Return (x, y) of the center of cell containing provided text 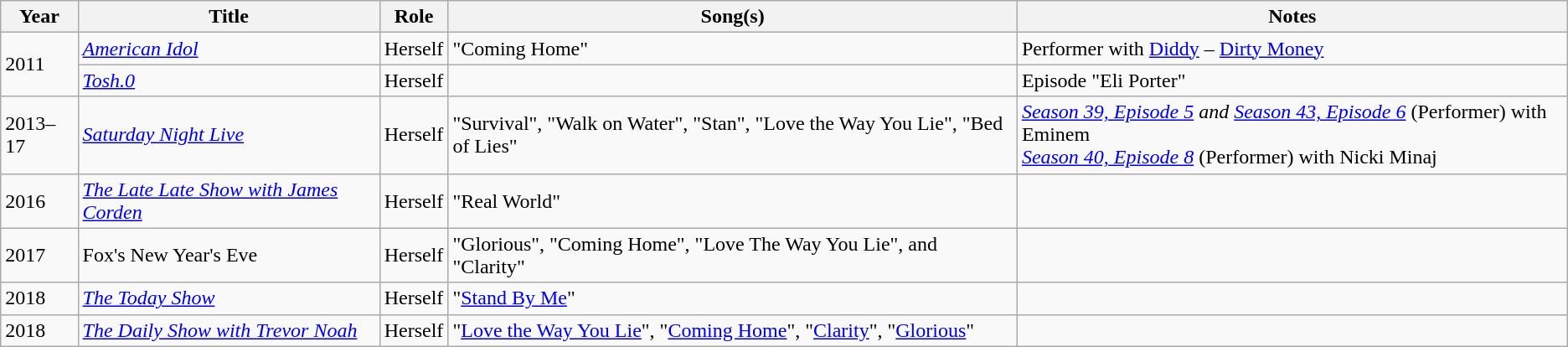
"Glorious", "Coming Home", "Love The Way You Lie", and "Clarity" (732, 255)
Role (414, 17)
Season 39, Episode 5 and Season 43, Episode 6 (Performer) with EminemSeason 40, Episode 8 (Performer) with Nicki Minaj (1292, 135)
Title (229, 17)
The Daily Show with Trevor Noah (229, 330)
2016 (39, 201)
Performer with Diddy – Dirty Money (1292, 49)
"Coming Home" (732, 49)
Saturday Night Live (229, 135)
Fox's New Year's Eve (229, 255)
"Real World" (732, 201)
Song(s) (732, 17)
Episode "Eli Porter" (1292, 80)
American Idol (229, 49)
2013–17 (39, 135)
"Survival", "Walk on Water", "Stan", "Love the Way You Lie", "Bed of Lies" (732, 135)
2011 (39, 65)
The Late Late Show with James Corden (229, 201)
"Stand By Me" (732, 298)
Notes (1292, 17)
"Love the Way You Lie", "Coming Home", "Clarity", "Glorious" (732, 330)
Year (39, 17)
Tosh.0 (229, 80)
The Today Show (229, 298)
2017 (39, 255)
